Find where the given text appears and provide that cell's center as (x, y) coordinate. 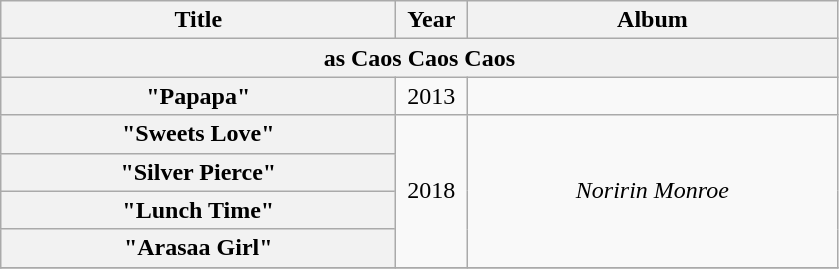
"Arasaa Girl" (198, 248)
Album (652, 20)
2013 (432, 96)
"Papapa" (198, 96)
Noririn Monroe (652, 191)
"Silver Pierce" (198, 172)
Year (432, 20)
"Sweets Love" (198, 134)
"Lunch Time" (198, 210)
Title (198, 20)
2018 (432, 191)
as Caos Caos Caos (420, 58)
